Pinpoint the cell where the given text exists, returning its [X, Y] midpoint coordinate. 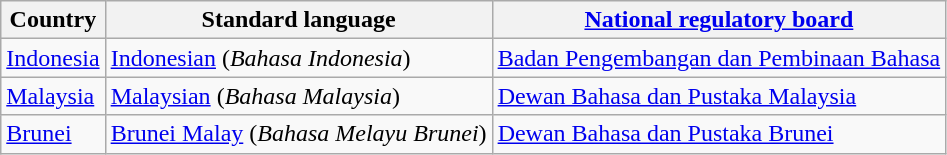
Indonesia [53, 58]
Malaysian (Bahasa Malaysia) [298, 96]
Standard language [298, 20]
Dewan Bahasa dan Pustaka Brunei [719, 134]
Brunei Malay (Bahasa Melayu Brunei) [298, 134]
National regulatory board [719, 20]
Malaysia [53, 96]
Indonesian (Bahasa Indonesia) [298, 58]
Country [53, 20]
Brunei [53, 134]
Dewan Bahasa dan Pustaka Malaysia [719, 96]
Badan Pengembangan dan Pembinaan Bahasa [719, 58]
